Locate the cell with the specified text and output its (X, Y) center coordinate. 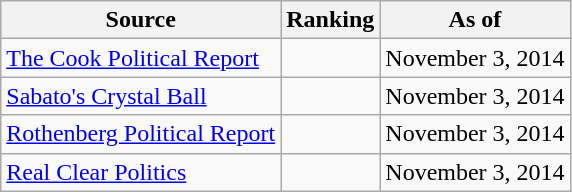
The Cook Political Report (141, 58)
Sabato's Crystal Ball (141, 96)
Real Clear Politics (141, 172)
Rothenberg Political Report (141, 134)
Source (141, 20)
Ranking (330, 20)
As of (475, 20)
